For the text-containing cell, return its midpoint in (X, Y) coordinate format. 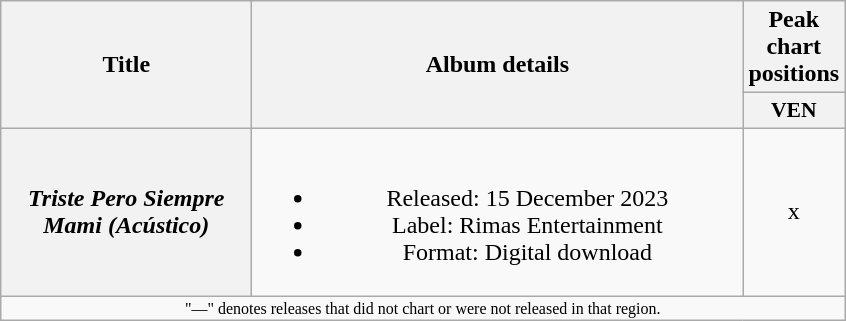
Triste Pero Siempre Mami (Acústico) (126, 212)
"—" denotes releases that did not chart or were not released in that region. (423, 308)
VEN (794, 111)
x (794, 212)
Album details (498, 65)
Title (126, 65)
Released: 15 December 2023Label: Rimas EntertainmentFormat: Digital download (498, 212)
Peak chart positions (794, 47)
